Determine the [X, Y] coordinate at the center of the cell enclosing the given text.  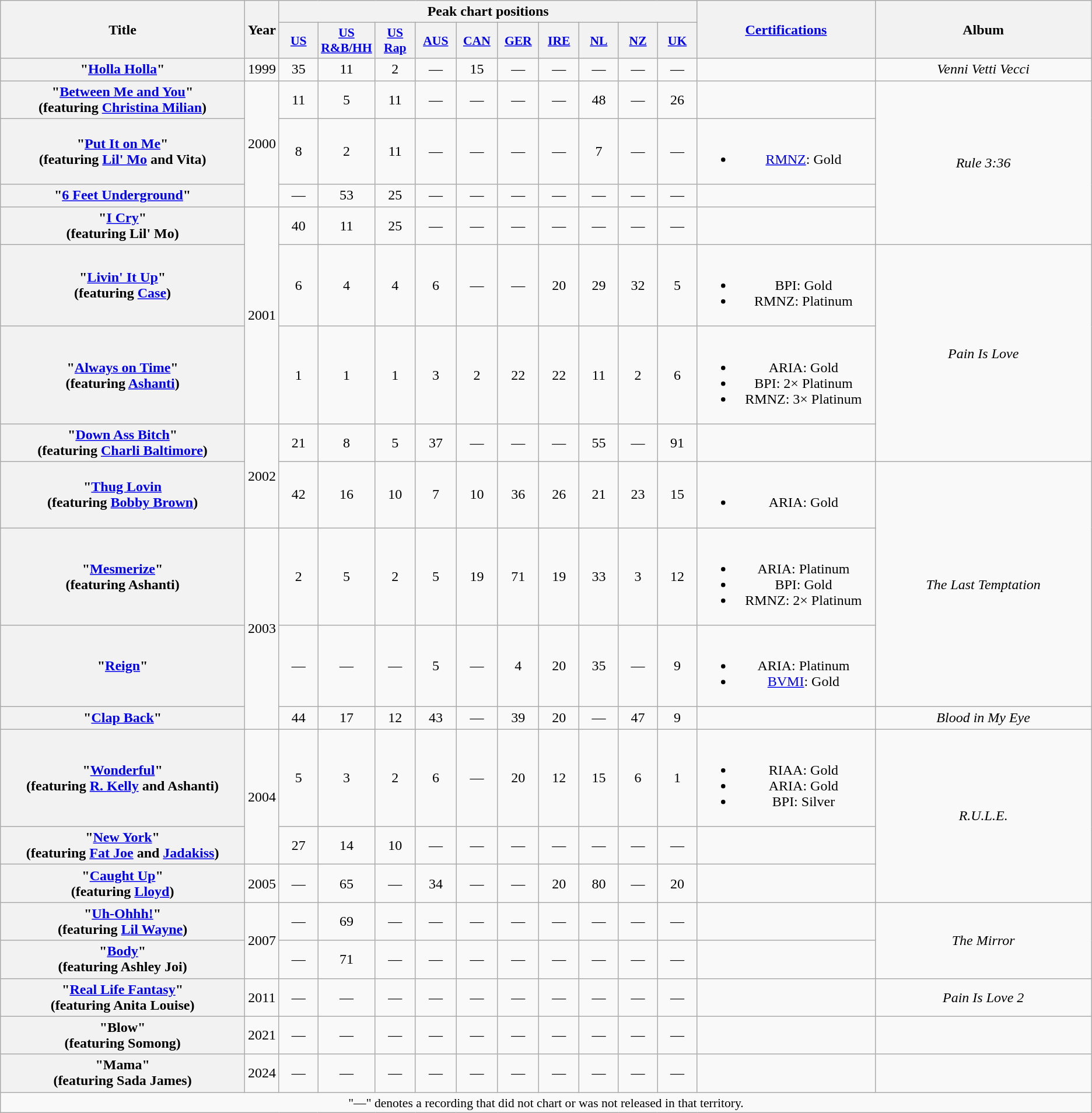
37 [436, 442]
The Mirror [984, 940]
Album [984, 29]
"Put It on Me"(featuring Lil' Mo and Vita) [123, 152]
2001 [261, 315]
ARIA: PlatinumBVMI: Gold [786, 666]
"Body"(featuring Ashley Joi) [123, 959]
CAN [477, 41]
Title [123, 29]
42 [299, 495]
39 [518, 718]
2004 [261, 797]
33 [598, 576]
Peak chart positions [488, 12]
ARIA: GoldBPI: 2× PlatinumRMNZ: 3× Platinum [786, 374]
1999 [261, 69]
40 [299, 225]
55 [598, 442]
"—" denotes a recording that did not chart or was not released in that territory. [546, 1102]
ARIA: Gold [786, 495]
"Caught Up"(featuring Lloyd) [123, 883]
2002 [261, 475]
2021 [261, 1035]
43 [436, 718]
GER [518, 41]
"I Cry"(featuring Lil' Mo) [123, 225]
2005 [261, 883]
"Between Me and You"(featuring Christina Milian) [123, 99]
RIAA: GoldARIA: GoldBPI: Silver [786, 778]
NL [598, 41]
"Clap Back" [123, 718]
ARIA: PlatinumBPI: GoldRMNZ: 2× Platinum [786, 576]
2007 [261, 940]
"Blow"(featuring Somong) [123, 1035]
27 [299, 846]
69 [346, 922]
NZ [638, 41]
Year [261, 29]
USR&B/HH [346, 41]
48 [598, 99]
"Mama"(featuring Sada James) [123, 1073]
"Livin' It Up"(featuring Case) [123, 285]
2024 [261, 1073]
Pain Is Love [984, 353]
44 [299, 718]
65 [346, 883]
36 [518, 495]
Pain Is Love 2 [984, 998]
"New York"(featuring Fat Joe and Jadakiss) [123, 846]
Blood in My Eye [984, 718]
USRap [395, 41]
"Down Ass Bitch"(featuring Charli Baltimore) [123, 442]
"Thug Lovin(featuring Bobby Brown) [123, 495]
Venni Vetti Vecci [984, 69]
34 [436, 883]
The Last Temptation [984, 584]
R.U.L.E. [984, 815]
32 [638, 285]
91 [677, 442]
"Real Life Fantasy"(featuring Anita Louise) [123, 998]
Rule 3:36 [984, 162]
RMNZ: Gold [786, 152]
"6 Feet Underground" [123, 195]
2003 [261, 628]
16 [346, 495]
"Always on Time"(featuring Ashanti) [123, 374]
BPI: GoldRMNZ: Platinum [786, 285]
"Wonderful"(featuring R. Kelly and Ashanti) [123, 778]
2000 [261, 143]
23 [638, 495]
Certifications [786, 29]
"Holla Holla" [123, 69]
47 [638, 718]
"Mesmerize"(featuring Ashanti) [123, 576]
80 [598, 883]
UK [677, 41]
29 [598, 285]
"Uh-Ohhh!"(featuring Lil Wayne) [123, 922]
AUS [436, 41]
53 [346, 195]
2011 [261, 998]
IRE [559, 41]
"Reign" [123, 666]
US [299, 41]
17 [346, 718]
14 [346, 846]
